Scan for the cell matching the given text and deliver its [X, Y] coordinate at center. 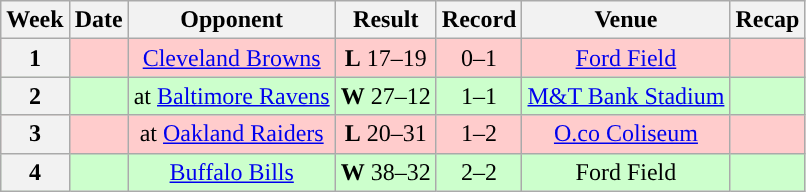
at Oakland Raiders [232, 134]
Record [479, 20]
1–2 [479, 134]
L 20–31 [386, 134]
4 [35, 172]
L 17–19 [386, 58]
W 38–32 [386, 172]
at Baltimore Ravens [232, 96]
Result [386, 20]
1 [35, 58]
2 [35, 96]
Recap [768, 20]
1–1 [479, 96]
3 [35, 134]
Week [35, 20]
W 27–12 [386, 96]
M&T Bank Stadium [626, 96]
O.co Coliseum [626, 134]
0–1 [479, 58]
Date [98, 20]
Venue [626, 20]
Opponent [232, 20]
Buffalo Bills [232, 172]
Cleveland Browns [232, 58]
2–2 [479, 172]
